Search for the cell housing the specified text and yield its [x, y] center coordinate. 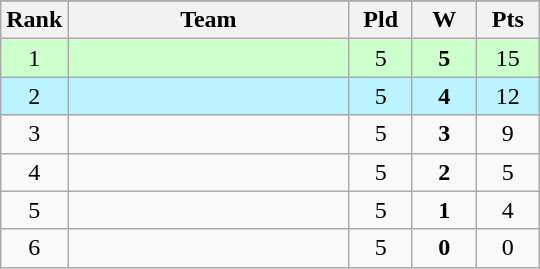
6 [34, 248]
W [444, 20]
Rank [34, 20]
15 [508, 58]
Pts [508, 20]
Team [208, 20]
9 [508, 134]
Pld [381, 20]
12 [508, 96]
